Capture the cell that displays the provided text and extract its (X, Y) central coordinate. 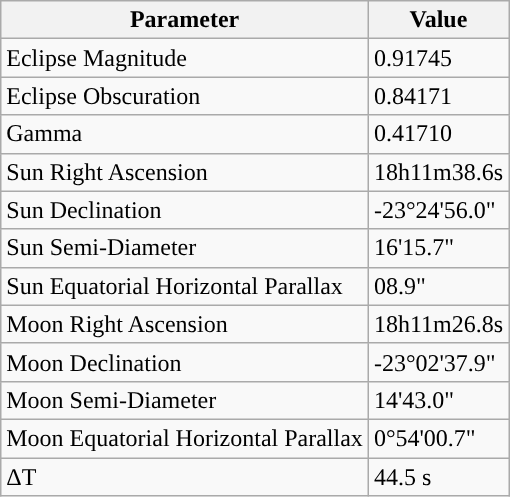
Moon Equatorial Horizontal Parallax (185, 438)
ΔT (185, 477)
-23°24'56.0" (438, 210)
Sun Semi-Diameter (185, 248)
16'15.7" (438, 248)
0.91745 (438, 58)
44.5 s (438, 477)
Sun Declination (185, 210)
18h11m26.8s (438, 324)
0.41710 (438, 134)
Moon Right Ascension (185, 324)
Moon Semi-Diameter (185, 400)
Eclipse Obscuration (185, 96)
0.84171 (438, 96)
Sun Right Ascension (185, 172)
18h11m38.6s (438, 172)
-23°02'37.9" (438, 362)
Sun Equatorial Horizontal Parallax (185, 286)
Parameter (185, 20)
Moon Declination (185, 362)
Gamma (185, 134)
0°54'00.7" (438, 438)
08.9" (438, 286)
Eclipse Magnitude (185, 58)
14'43.0" (438, 400)
Value (438, 20)
